Find where the given text appears and provide that cell's center as [x, y] coordinate. 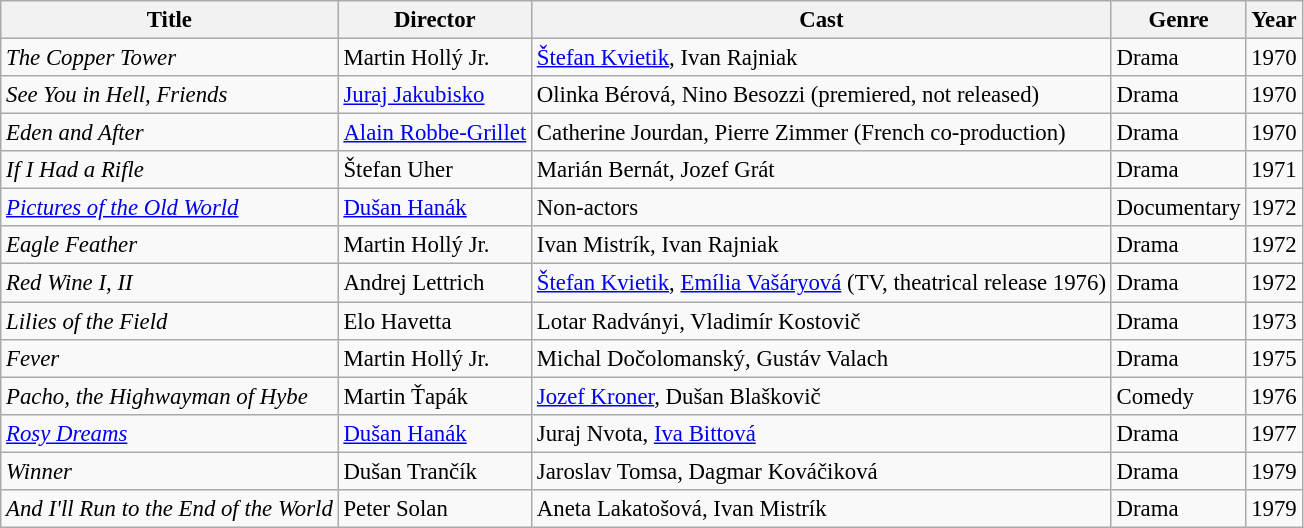
Martin Ťapák [434, 396]
Year [1274, 20]
Peter Solan [434, 509]
Pacho, the Highwayman of Hybe [170, 396]
Aneta Lakatošová, Ivan Mistrík [822, 509]
Ivan Mistrík, Ivan Rajniak [822, 245]
Jaroslav Tomsa, Dagmar Kováčiková [822, 471]
Winner [170, 471]
1976 [1274, 396]
Michal Dočolomanský, Gustáv Valach [822, 358]
Lotar Radványi, Vladimír Kostovič [822, 321]
Director [434, 20]
Juraj Nvota, Iva Bittová [822, 433]
Lilies of the Field [170, 321]
Eden and After [170, 133]
Štefan Kvietik, Emília Vašáryová (TV, theatrical release 1976) [822, 283]
And I'll Run to the End of the World [170, 509]
Cast [822, 20]
Comedy [1178, 396]
If I Had a Rifle [170, 170]
Pictures of the Old World [170, 208]
Štefan Uher [434, 170]
1977 [1274, 433]
Alain Robbe-Grillet [434, 133]
Rosy Dreams [170, 433]
See You in Hell, Friends [170, 95]
Documentary [1178, 208]
Dušan Trančík [434, 471]
The Copper Tower [170, 58]
Red Wine I, II [170, 283]
Marián Bernát, Jozef Grát [822, 170]
Catherine Jourdan, Pierre Zimmer (French co-production) [822, 133]
Olinka Bérová, Nino Besozzi (premiered, not released) [822, 95]
1975 [1274, 358]
Elo Havetta [434, 321]
Andrej Lettrich [434, 283]
Non-actors [822, 208]
Eagle Feather [170, 245]
Štefan Kvietik, Ivan Rajniak [822, 58]
Juraj Jakubisko [434, 95]
Genre [1178, 20]
1973 [1274, 321]
Fever [170, 358]
Jozef Kroner, Dušan Blaškovič [822, 396]
Title [170, 20]
1971 [1274, 170]
